Find where the given text appears and provide that cell's center as [x, y] coordinate. 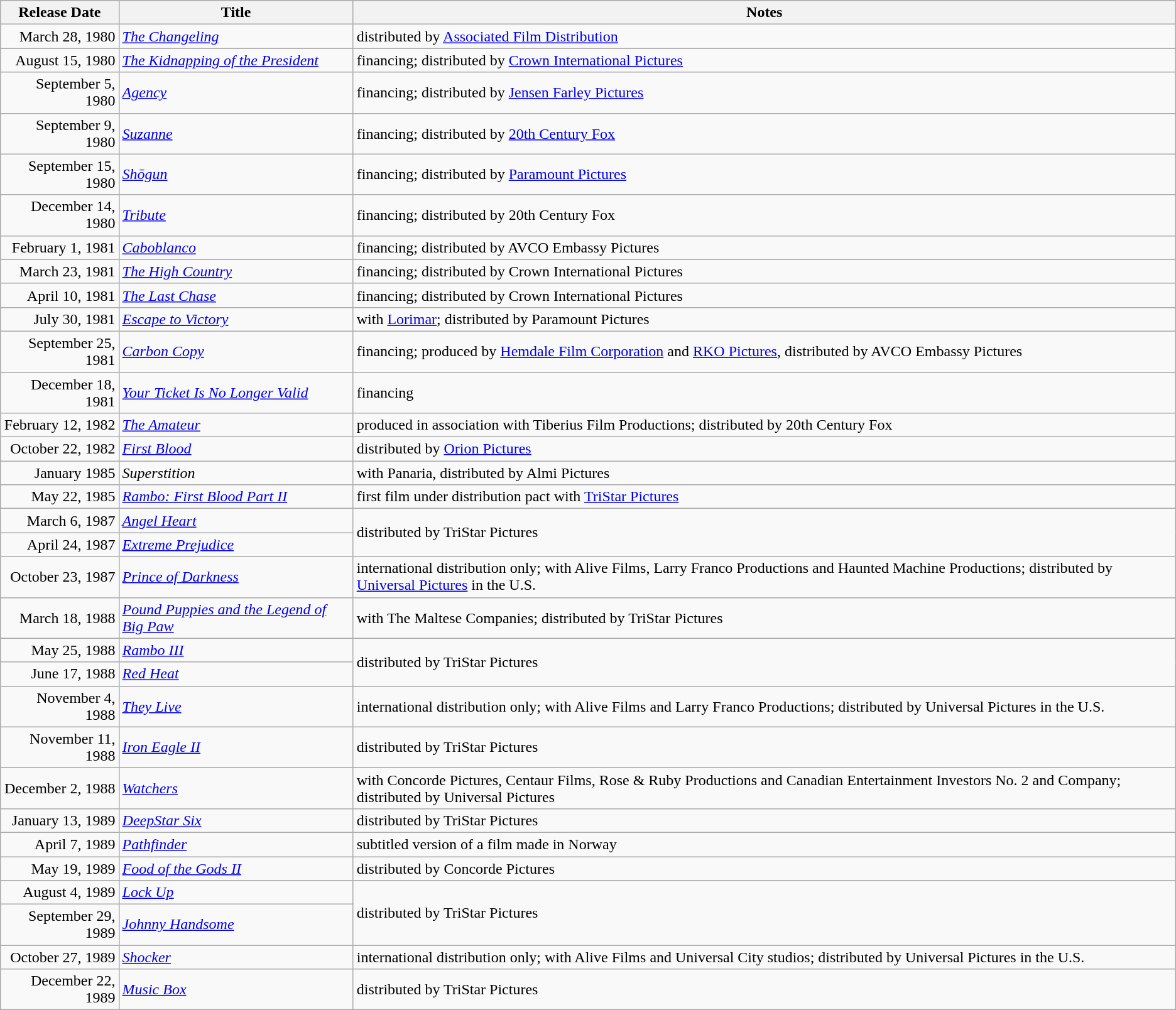
Food of the Gods II [236, 869]
Your Ticket Is No Longer Valid [236, 392]
DeepStar Six [236, 820]
December 22, 1989 [60, 990]
Pound Puppies and the Legend of Big Paw [236, 618]
first film under distribution pact with TriStar Pictures [764, 497]
May 22, 1985 [60, 497]
December 14, 1980 [60, 215]
September 29, 1989 [60, 925]
international distribution only; with Alive Films and Universal City studios; distributed by Universal Pictures in the U.S. [764, 957]
financing; distributed by AVCO Embassy Pictures [764, 247]
October 23, 1987 [60, 577]
Lock Up [236, 893]
January 1985 [60, 473]
distributed by Associated Film Distribution [764, 36]
September 5, 1980 [60, 93]
First Blood [236, 449]
September 25, 1981 [60, 352]
October 22, 1982 [60, 449]
Superstition [236, 473]
February 12, 1982 [60, 425]
May 25, 1988 [60, 650]
Shocker [236, 957]
The Changeling [236, 36]
The Kidnapping of the President [236, 60]
Caboblanco [236, 247]
June 17, 1988 [60, 674]
Agency [236, 93]
January 13, 1989 [60, 820]
Johnny Handsome [236, 925]
February 1, 1981 [60, 247]
August 15, 1980 [60, 60]
March 23, 1981 [60, 271]
July 30, 1981 [60, 319]
September 9, 1980 [60, 133]
August 4, 1989 [60, 893]
with Panaria, distributed by Almi Pictures [764, 473]
November 4, 1988 [60, 706]
Tribute [236, 215]
Escape to Victory [236, 319]
Release Date [60, 13]
financing; distributed by Paramount Pictures [764, 175]
December 18, 1981 [60, 392]
distributed by Orion Pictures [764, 449]
financing; produced by Hemdale Film Corporation and RKO Pictures, distributed by AVCO Embassy Pictures [764, 352]
Shōgun [236, 175]
with The Maltese Companies; distributed by TriStar Pictures [764, 618]
April 7, 1989 [60, 844]
Pathfinder [236, 844]
March 6, 1987 [60, 521]
Red Heat [236, 674]
Watchers [236, 788]
May 19, 1989 [60, 869]
The High Country [236, 271]
Rambo III [236, 650]
November 11, 1988 [60, 747]
Iron Eagle II [236, 747]
Prince of Darkness [236, 577]
subtitled version of a film made in Norway [764, 844]
September 15, 1980 [60, 175]
Carbon Copy [236, 352]
Angel Heart [236, 521]
with Lorimar; distributed by Paramount Pictures [764, 319]
The Last Chase [236, 295]
Suzanne [236, 133]
international distribution only; with Alive Films and Larry Franco Productions; distributed by Universal Pictures in the U.S. [764, 706]
financing; distributed by Jensen Farley Pictures [764, 93]
December 2, 1988 [60, 788]
April 10, 1981 [60, 295]
distributed by Concorde Pictures [764, 869]
Title [236, 13]
Notes [764, 13]
produced in association with Tiberius Film Productions; distributed by 20th Century Fox [764, 425]
October 27, 1989 [60, 957]
March 18, 1988 [60, 618]
Rambo: First Blood Part II [236, 497]
Music Box [236, 990]
Extreme Prejudice [236, 545]
The Amateur [236, 425]
March 28, 1980 [60, 36]
financing [764, 392]
April 24, 1987 [60, 545]
They Live [236, 706]
